Return (X, Y) of the center of cell containing provided text 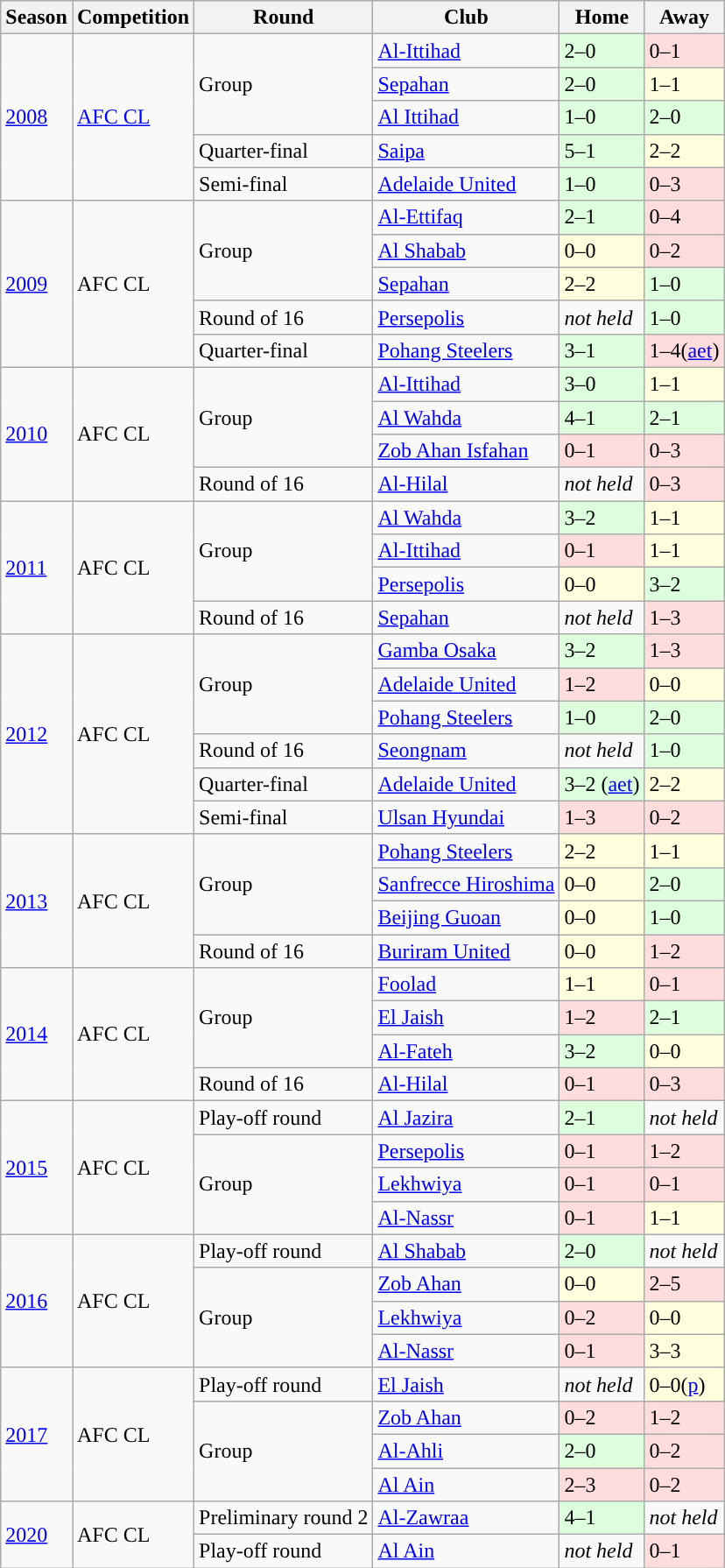
3–0 (602, 384)
Saipa (466, 151)
Zob Ahan Isfahan (466, 451)
Al-Zawraa (466, 1518)
Away (685, 18)
0–4 (685, 217)
Al-Ettifaq (466, 217)
Season (37, 18)
Home (602, 18)
2017 (37, 1434)
Foolad (466, 985)
Preliminary round 2 (284, 1518)
2014 (37, 1035)
2015 (37, 1168)
1–4(aet) (685, 350)
2020 (37, 1535)
Buriram United (466, 950)
Al-Fateh (466, 1051)
2–5 (685, 1284)
2013 (37, 901)
2008 (37, 117)
Sanfrecce Hiroshima (466, 884)
2010 (37, 434)
2011 (37, 568)
3–3 (685, 1351)
2012 (37, 734)
Beijing Guoan (466, 917)
0–0(p) (685, 1384)
Seongnam (466, 751)
Competition (133, 18)
2009 (37, 284)
Al-Ahli (466, 1451)
2016 (37, 1301)
Ulsan Hyundai (466, 817)
Club (466, 18)
3–2 (aet) (602, 784)
2–3 (602, 1485)
Al Jazira (466, 1118)
5–1 (602, 151)
Gamba Osaka (466, 651)
Al Ittihad (466, 117)
Round (284, 18)
3–1 (602, 350)
